For the text-containing cell, return its midpoint in [x, y] coordinate format. 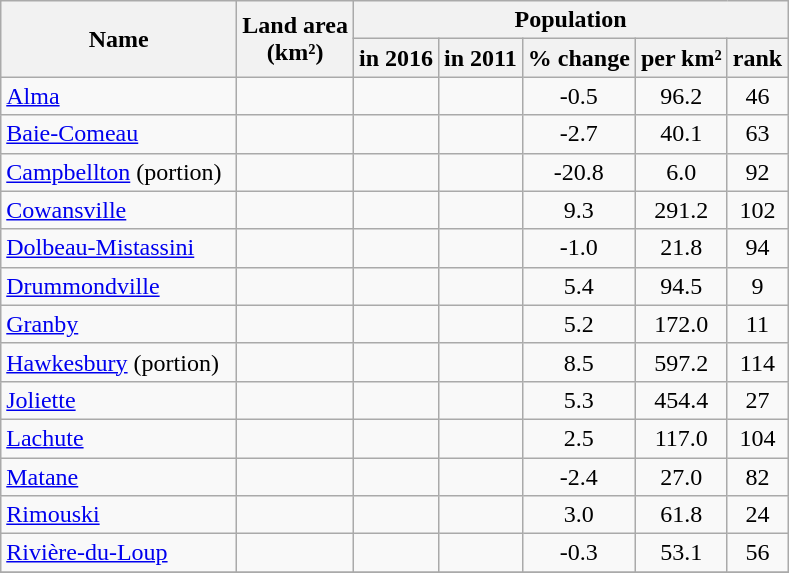
96.2 [681, 96]
11 [757, 324]
in 2011 [481, 58]
rank [757, 58]
-2.7 [578, 134]
Lachute [119, 438]
102 [757, 210]
117.0 [681, 438]
5.4 [578, 286]
291.2 [681, 210]
94 [757, 248]
Campbellton (portion) [119, 172]
Alma [119, 96]
56 [757, 553]
114 [757, 362]
Matane [119, 477]
5.3 [578, 400]
5.2 [578, 324]
9.3 [578, 210]
40.1 [681, 134]
Cowansville [119, 210]
46 [757, 96]
-0.5 [578, 96]
8.5 [578, 362]
% change [578, 58]
27.0 [681, 477]
Rimouski [119, 515]
Drummondville [119, 286]
172.0 [681, 324]
Baie-Comeau [119, 134]
Joliette [119, 400]
104 [757, 438]
-0.3 [578, 553]
-1.0 [578, 248]
Dolbeau-Mistassini [119, 248]
Name [119, 39]
82 [757, 477]
92 [757, 172]
per km² [681, 58]
24 [757, 515]
in 2016 [396, 58]
61.8 [681, 515]
2.5 [578, 438]
21.8 [681, 248]
Population [570, 20]
6.0 [681, 172]
Rivière-du-Loup [119, 553]
3.0 [578, 515]
27 [757, 400]
63 [757, 134]
9 [757, 286]
Granby [119, 324]
-20.8 [578, 172]
Hawkesbury (portion) [119, 362]
597.2 [681, 362]
Land area(km²) [296, 39]
94.5 [681, 286]
454.4 [681, 400]
53.1 [681, 553]
-2.4 [578, 477]
